Capture the cell that displays the provided text and extract its (X, Y) central coordinate. 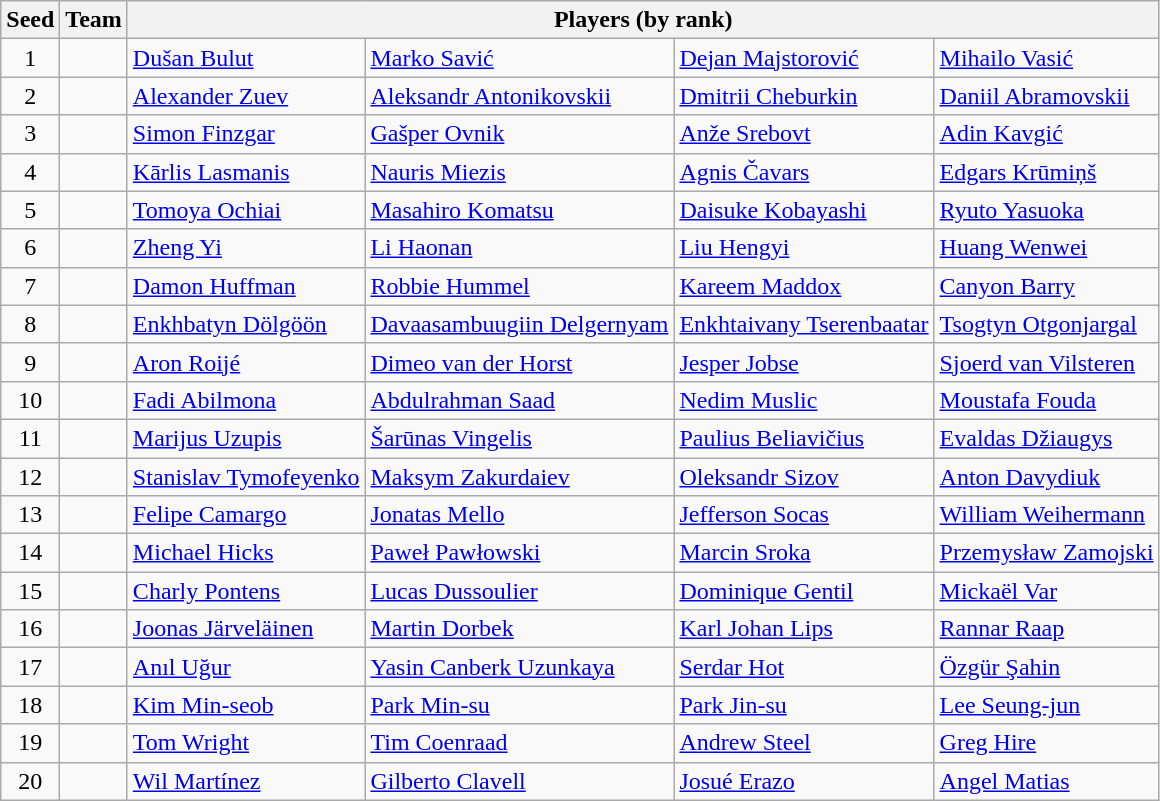
Marko Savić (520, 58)
14 (30, 553)
Dejan Majstorović (804, 58)
Robbie Hummel (520, 286)
Abdulrahman Saad (520, 400)
Alexander Zuev (246, 96)
Daisuke Kobayashi (804, 210)
Angel Matias (1046, 781)
Aron Roijé (246, 362)
Anıl Uğur (246, 667)
Seed (30, 20)
Marcin Sroka (804, 553)
Özgür Şahin (1046, 667)
Sjoerd van Vilsteren (1046, 362)
19 (30, 743)
Park Min-su (520, 705)
Ryuto Yasuoka (1046, 210)
Karl Johan Lips (804, 629)
Jefferson Socas (804, 515)
Przemysław Zamojski (1046, 553)
15 (30, 591)
Michael Hicks (246, 553)
Kareem Maddox (804, 286)
Joonas Järveläinen (246, 629)
Lee Seung-jun (1046, 705)
10 (30, 400)
Adin Kavgić (1046, 134)
Tsogtyn Otgonjargal (1046, 324)
Felipe Camargo (246, 515)
4 (30, 172)
Martin Dorbek (520, 629)
Tomoya Ochiai (246, 210)
Tom Wright (246, 743)
Zheng Yi (246, 248)
17 (30, 667)
Daniil Abramovskii (1046, 96)
Canyon Barry (1046, 286)
Damon Huffman (246, 286)
9 (30, 362)
Gašper Ovnik (520, 134)
Lucas Dussoulier (520, 591)
16 (30, 629)
8 (30, 324)
Aleksandr Antonikovskii (520, 96)
1 (30, 58)
18 (30, 705)
Rannar Raap (1046, 629)
Marijus Uzupis (246, 438)
Paweł Pawłowski (520, 553)
12 (30, 477)
Edgars Krūmiņš (1046, 172)
Li Haonan (520, 248)
7 (30, 286)
Oleksandr Sizov (804, 477)
Yasin Canberk Uzunkaya (520, 667)
Mihailo Vasić (1046, 58)
Liu Hengyi (804, 248)
11 (30, 438)
Players (by rank) (643, 20)
Wil Martínez (246, 781)
Agnis Čavars (804, 172)
20 (30, 781)
Fadi Abilmona (246, 400)
Mickaël Var (1046, 591)
Josué Erazo (804, 781)
Team (94, 20)
Jonatas Mello (520, 515)
3 (30, 134)
William Weihermann (1046, 515)
Enkhtaivany Tserenbaatar (804, 324)
Jesper Jobse (804, 362)
2 (30, 96)
Andrew Steel (804, 743)
Maksym Zakurdaiev (520, 477)
Enkhbatyn Dölgöön (246, 324)
Charly Pontens (246, 591)
Kim Min-seob (246, 705)
Park Jin-su (804, 705)
Anton Davydiuk (1046, 477)
Tim Coenraad (520, 743)
Šarūnas Vingelis (520, 438)
Nedim Muslic (804, 400)
Dmitrii Cheburkin (804, 96)
Dimeo van der Horst (520, 362)
5 (30, 210)
Masahiro Komatsu (520, 210)
Paulius Beliavičius (804, 438)
Simon Finzgar (246, 134)
Dušan Bulut (246, 58)
Moustafa Fouda (1046, 400)
Dominique Gentil (804, 591)
Kārlis Lasmanis (246, 172)
13 (30, 515)
Nauris Miezis (520, 172)
6 (30, 248)
Gilberto Clavell (520, 781)
Evaldas Džiaugys (1046, 438)
Stanislav Tymofeyenko (246, 477)
Greg Hire (1046, 743)
Anže Srebovt (804, 134)
Davaasambuugiin Delgernyam (520, 324)
Serdar Hot (804, 667)
Huang Wenwei (1046, 248)
